Capture the cell that displays the provided text and extract its (x, y) central coordinate. 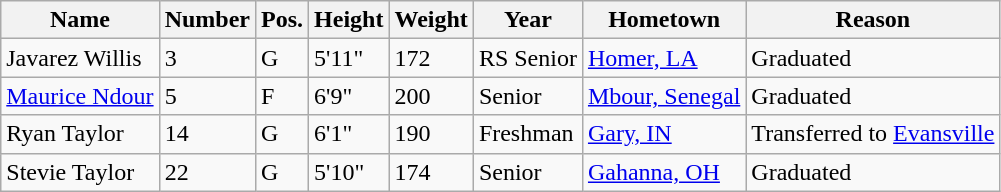
Transferred to Evansville (873, 134)
Mbour, Senegal (664, 96)
Year (528, 20)
Height (349, 20)
RS Senior (528, 58)
Gary, IN (664, 134)
Maurice Ndour (80, 96)
172 (431, 58)
Freshman (528, 134)
5'11" (349, 58)
Weight (431, 20)
Name (80, 20)
Hometown (664, 20)
174 (431, 172)
Reason (873, 20)
Stevie Taylor (80, 172)
200 (431, 96)
14 (207, 134)
Number (207, 20)
5'10" (349, 172)
Homer, LA (664, 58)
5 (207, 96)
190 (431, 134)
Pos. (282, 20)
6'1" (349, 134)
Ryan Taylor (80, 134)
6'9" (349, 96)
F (282, 96)
Javarez Willis (80, 58)
3 (207, 58)
Gahanna, OH (664, 172)
22 (207, 172)
